Determine the [x, y] coordinate at the center of the cell enclosing the given text.  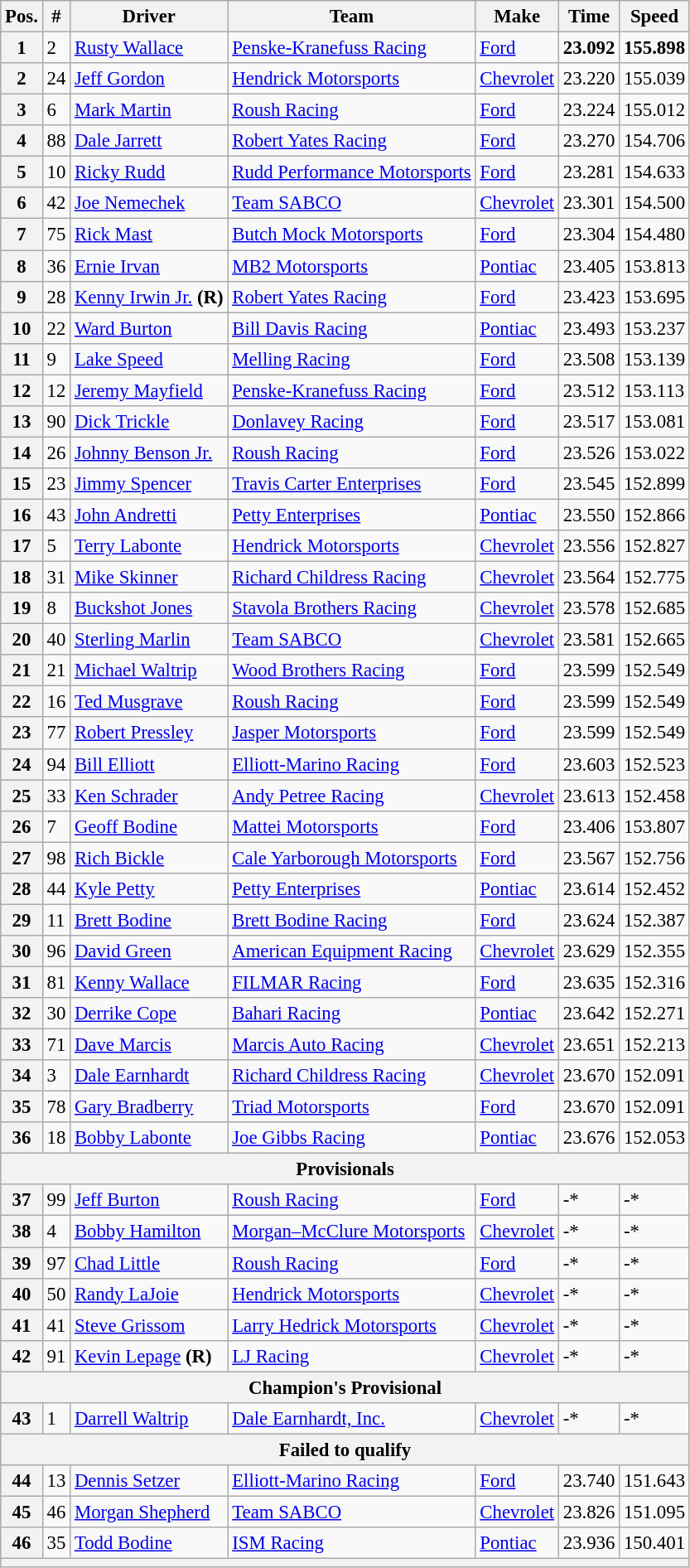
151.643 [654, 1481]
Dale Earnhardt, Inc. [351, 1419]
23.581 [588, 640]
Butch Mock Motorsports [351, 235]
153.022 [654, 452]
99 [56, 1201]
39 [22, 1263]
Mike Skinner [149, 578]
Johnny Benson Jr. [149, 452]
23.936 [588, 1543]
23.270 [588, 141]
23.526 [588, 452]
Failed to qualify [345, 1449]
152.775 [654, 578]
Buckshot Jones [149, 608]
Brett Bodine Racing [351, 920]
Todd Bodine [149, 1543]
Dale Jarrett [149, 141]
152.387 [654, 920]
153.081 [654, 422]
Rich Bickle [149, 858]
Ted Musgrave [149, 702]
Time [588, 17]
150.401 [654, 1543]
Driver [149, 17]
American Equipment Racing [351, 951]
153.813 [654, 266]
20 [22, 640]
23.740 [588, 1481]
Wood Brothers Racing [351, 670]
23.406 [588, 826]
91 [56, 1356]
Provisionals [345, 1169]
154.500 [654, 203]
14 [22, 452]
Dennis Setzer [149, 1481]
75 [56, 235]
Pos. [22, 17]
Andy Petree Racing [351, 796]
23.508 [588, 359]
154.633 [654, 172]
LJ Racing [351, 1356]
155.898 [654, 48]
Jeff Burton [149, 1201]
152.271 [654, 1014]
Darrell Waltrip [149, 1419]
96 [56, 951]
Bill Elliott [149, 764]
Kyle Petty [149, 889]
Bobby Hamilton [149, 1232]
Team [351, 17]
153.237 [654, 328]
Marcis Auto Racing [351, 1045]
23.493 [588, 328]
152.523 [654, 764]
Rick Mast [149, 235]
ISM Racing [351, 1543]
23.281 [588, 172]
Morgan–McClure Motorsports [351, 1232]
David Green [149, 951]
19 [22, 608]
88 [56, 141]
Triad Motorsports [351, 1107]
Rusty Wallace [149, 48]
23.556 [588, 546]
45 [22, 1512]
23.512 [588, 390]
Jasper Motorsports [351, 733]
27 [22, 858]
Morgan Shepherd [149, 1512]
152.452 [654, 889]
Kevin Lepage (R) [149, 1356]
153.807 [654, 826]
Joe Nemechek [149, 203]
152.756 [654, 858]
Geoff Bodine [149, 826]
152.665 [654, 640]
71 [56, 1045]
152.866 [654, 515]
Bill Davis Racing [351, 328]
Ward Burton [149, 328]
Gary Bradberry [149, 1107]
Jeremy Mayfield [149, 390]
Michael Waltrip [149, 670]
152.213 [654, 1045]
Jeff Gordon [149, 79]
Brett Bodine [149, 920]
Champion's Provisional [345, 1387]
Kenny Irwin Jr. (R) [149, 297]
John Andretti [149, 515]
Ernie Irvan [149, 266]
90 [56, 422]
23.567 [588, 858]
23.517 [588, 422]
Jimmy Spencer [149, 484]
152.355 [654, 951]
Melling Racing [351, 359]
50 [56, 1294]
23.405 [588, 266]
155.039 [654, 79]
17 [22, 546]
Stavola Brothers Racing [351, 608]
23.614 [588, 889]
98 [56, 858]
23.564 [588, 578]
32 [22, 1014]
Donlavey Racing [351, 422]
23.624 [588, 920]
Mattei Motorsports [351, 826]
Ken Schrader [149, 796]
Bahari Racing [351, 1014]
78 [56, 1107]
15 [22, 484]
97 [56, 1263]
Speed [654, 17]
23.629 [588, 951]
Cale Yarborough Motorsports [351, 858]
23.545 [588, 484]
37 [22, 1201]
152.827 [654, 546]
FILMAR Racing [351, 982]
Sterling Marlin [149, 640]
Dick Trickle [149, 422]
34 [22, 1076]
155.012 [654, 110]
Larry Hedrick Motorsports [351, 1325]
25 [22, 796]
152.053 [654, 1138]
23.224 [588, 110]
153.113 [654, 390]
77 [56, 733]
Kenny Wallace [149, 982]
23.635 [588, 982]
Chad Little [149, 1263]
Ricky Rudd [149, 172]
Joe Gibbs Racing [351, 1138]
152.685 [654, 608]
23.578 [588, 608]
Mark Martin [149, 110]
152.316 [654, 982]
153.695 [654, 297]
81 [56, 982]
152.458 [654, 796]
23.642 [588, 1014]
23.301 [588, 203]
23.826 [588, 1512]
153.139 [654, 359]
23.676 [588, 1138]
29 [22, 920]
38 [22, 1232]
Lake Speed [149, 359]
23.423 [588, 297]
23.603 [588, 764]
Bobby Labonte [149, 1138]
MB2 Motorsports [351, 266]
152.899 [654, 484]
23.550 [588, 515]
23.613 [588, 796]
Dave Marcis [149, 1045]
154.706 [654, 141]
Robert Pressley [149, 733]
23.304 [588, 235]
23.220 [588, 79]
Travis Carter Enterprises [351, 484]
23.092 [588, 48]
Dale Earnhardt [149, 1076]
23.651 [588, 1045]
151.095 [654, 1512]
Make [517, 17]
94 [56, 764]
Steve Grissom [149, 1325]
Rudd Performance Motorsports [351, 172]
Derrike Cope [149, 1014]
# [56, 17]
154.480 [654, 235]
Randy LaJoie [149, 1294]
Terry Labonte [149, 546]
